Capture the cell that displays the provided text and extract its [x, y] central coordinate. 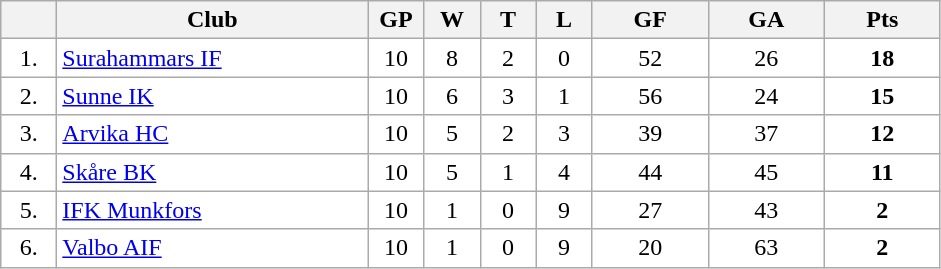
GF [650, 20]
GA [766, 20]
44 [650, 172]
37 [766, 134]
26 [766, 58]
Club [212, 20]
56 [650, 96]
45 [766, 172]
63 [766, 248]
Skåre BK [212, 172]
5. [29, 210]
8 [452, 58]
T [508, 20]
IFK Munkfors [212, 210]
3. [29, 134]
43 [766, 210]
15 [882, 96]
Pts [882, 20]
GP [396, 20]
2. [29, 96]
Arvika HC [212, 134]
W [452, 20]
1. [29, 58]
27 [650, 210]
18 [882, 58]
24 [766, 96]
4 [564, 172]
Surahammars IF [212, 58]
12 [882, 134]
6 [452, 96]
L [564, 20]
39 [650, 134]
Valbo AIF [212, 248]
20 [650, 248]
6. [29, 248]
11 [882, 172]
52 [650, 58]
4. [29, 172]
Sunne IK [212, 96]
